Provide the [x, y] coordinate of the cell's center where the given text is located.  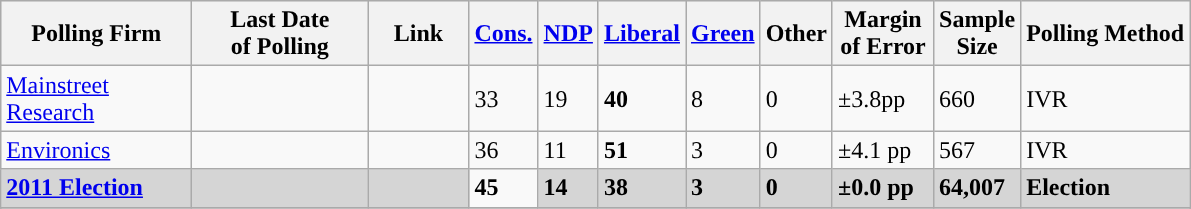
567 [978, 150]
Link [418, 34]
2011 Election [96, 188]
660 [978, 98]
36 [504, 150]
38 [642, 188]
51 [642, 150]
Cons. [504, 34]
Environics [96, 150]
Election [1106, 188]
40 [642, 98]
Other [796, 34]
33 [504, 98]
11 [568, 150]
19 [568, 98]
Green [724, 34]
Liberal [642, 34]
Polling Firm [96, 34]
14 [568, 188]
45 [504, 188]
8 [724, 98]
NDP [568, 34]
64,007 [978, 188]
±3.8pp [882, 98]
Polling Method [1106, 34]
±4.1 pp [882, 150]
SampleSize [978, 34]
Marginof Error [882, 34]
Last Dateof Polling [280, 34]
±0.0 pp [882, 188]
Mainstreet Research [96, 98]
